Search for the cell housing the specified text and yield its [x, y] center coordinate. 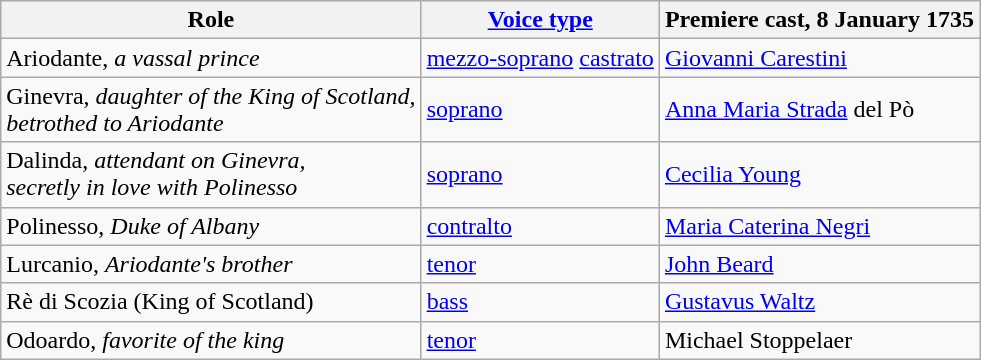
Odoardo, favorite of the king [211, 340]
Maria Caterina Negri [819, 226]
Premiere cast, 8 January 1735 [819, 20]
Anna Maria Strada del Pò [819, 110]
Ginevra, daughter of the King of Scotland,betrothed to Ariodante [211, 110]
Polinesso, Duke of Albany [211, 226]
bass [540, 302]
mezzo-soprano castrato [540, 58]
Michael Stoppelaer [819, 340]
contralto [540, 226]
Giovanni Carestini [819, 58]
Ariodante, a vassal prince [211, 58]
Cecilia Young [819, 174]
Voice type [540, 20]
Dalinda, attendant on Ginevra,secretly in love with Polinesso [211, 174]
Gustavus Waltz [819, 302]
John Beard [819, 264]
Role [211, 20]
Lurcanio, Ariodante's brother [211, 264]
Rè di Scozia (King of Scotland) [211, 302]
